Scan for the cell matching the given text and deliver its (X, Y) coordinate at center. 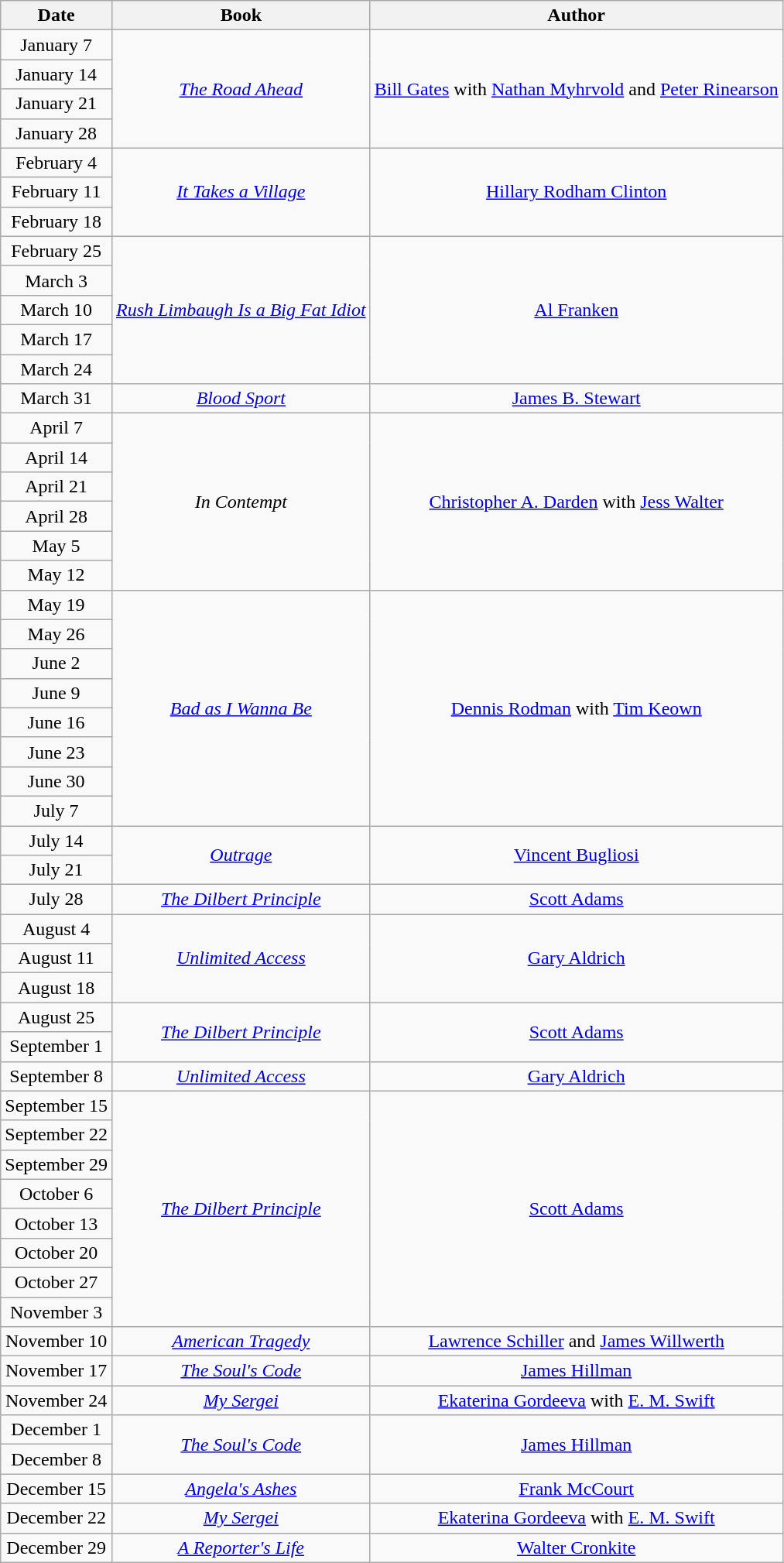
June 9 (56, 693)
July 14 (56, 840)
Dennis Rodman with Tim Keown (576, 708)
March 17 (56, 339)
American Tragedy (241, 1342)
April 14 (56, 458)
Al Franken (576, 310)
December 1 (56, 1430)
February 18 (56, 221)
November 24 (56, 1400)
August 4 (56, 929)
Walter Cronkite (576, 1548)
November 3 (56, 1312)
October 27 (56, 1282)
December 29 (56, 1548)
Christopher A. Darden with Jess Walter (576, 502)
July 7 (56, 811)
In Contempt (241, 502)
Author (576, 15)
Book (241, 15)
The Road Ahead (241, 89)
February 25 (56, 251)
October 13 (56, 1223)
June 2 (56, 663)
Angela's Ashes (241, 1489)
September 1 (56, 1047)
January 7 (56, 45)
April 7 (56, 428)
Lawrence Schiller and James Willwerth (576, 1342)
February 4 (56, 163)
James B. Stewart (576, 399)
December 15 (56, 1489)
It Takes a Village (241, 192)
August 11 (56, 958)
March 10 (56, 310)
December 8 (56, 1459)
June 23 (56, 752)
August 25 (56, 1017)
October 6 (56, 1194)
November 10 (56, 1342)
Date (56, 15)
Outrage (241, 855)
April 28 (56, 516)
August 18 (56, 988)
Vincent Bugliosi (576, 855)
May 26 (56, 634)
Frank McCourt (576, 1489)
January 14 (56, 74)
September 22 (56, 1135)
April 21 (56, 487)
May 12 (56, 575)
Bad as I Wanna Be (241, 708)
January 21 (56, 104)
July 28 (56, 900)
Bill Gates with Nathan Myhrvold and Peter Rinearson (576, 89)
May 19 (56, 605)
June 16 (56, 722)
November 17 (56, 1371)
January 28 (56, 133)
September 29 (56, 1164)
September 15 (56, 1105)
September 8 (56, 1076)
October 20 (56, 1253)
March 3 (56, 280)
July 21 (56, 870)
Hillary Rodham Clinton (576, 192)
March 31 (56, 399)
February 11 (56, 192)
Blood Sport (241, 399)
June 30 (56, 781)
March 24 (56, 369)
December 22 (56, 1518)
May 5 (56, 546)
A Reporter's Life (241, 1548)
Rush Limbaugh Is a Big Fat Idiot (241, 310)
